Provide the (x, y) coordinate of the cell's center where the given text is located.  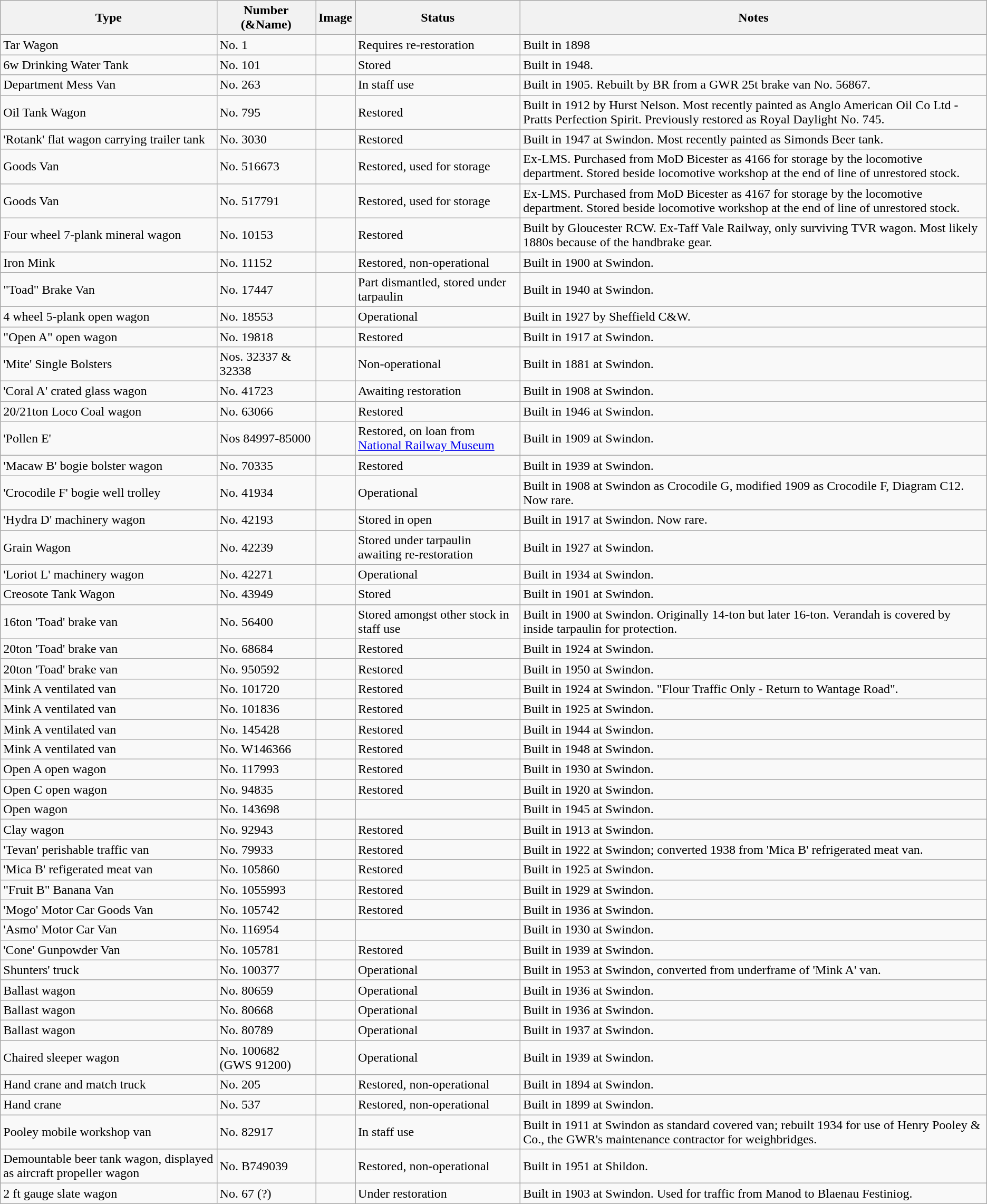
No. 100377 (266, 970)
16ton 'Toad' brake van (109, 621)
No. 1 (266, 45)
No. 63066 (266, 411)
"Fruit B" Banana Van (109, 890)
Awaiting restoration (438, 391)
Built in 1948 at Swindon. (753, 749)
Built in 1924 at Swindon. "Flour Traffic Only - Return to Wantage Road". (753, 689)
Built in 1922 at Swindon; converted 1938 from 'Mica B' refrigerated meat van. (753, 850)
Built in 1940 at Swindon. (753, 289)
Non-operational (438, 364)
'Cone' Gunpowder Van (109, 950)
No. 70335 (266, 466)
No. 1055993 (266, 890)
Built in 1913 at Swindon. (753, 830)
"Open A" open wagon (109, 337)
Creosote Tank Wagon (109, 594)
No. 3030 (266, 139)
No. 42193 (266, 520)
No. 67 (?) (266, 1193)
'Tevan' perishable traffic van (109, 850)
Grain Wagon (109, 547)
No. 10153 (266, 235)
"Toad" Brake Van (109, 289)
No. 205 (266, 1085)
No. 101 (266, 65)
2 ft gauge slate wagon (109, 1193)
Stored amongst other stock in staff use (438, 621)
Nos 84997-85000 (266, 439)
Nos. 32337 & 32338 (266, 364)
Clay wagon (109, 830)
No. 18553 (266, 316)
'Hydra D' machinery wagon (109, 520)
Built in 1950 at Swindon. (753, 669)
No. 80659 (266, 990)
'Mogo' Motor Car Goods Van (109, 910)
No. 56400 (266, 621)
'Coral A' crated glass wagon (109, 391)
Stored in open (438, 520)
No. B749039 (266, 1167)
No. 41723 (266, 391)
Built in 1900 at Swindon. Originally 14-ton but later 16-ton. Verandah is covered by inside tarpaulin for protection. (753, 621)
No. 17447 (266, 289)
Hand crane (109, 1105)
Built in 1908 at Swindon as Crocodile G, modified 1909 as Crocodile F, Diagram C12. Now rare. (753, 493)
Built in 1934 at Swindon. (753, 574)
No. 11152 (266, 262)
No. 517791 (266, 200)
No. 145428 (266, 729)
Built in 1903 at Swindon. Used for traffic from Manod to Blaenau Festiniog. (753, 1193)
No. 101720 (266, 689)
Demountable beer tank wagon, displayed as aircraft propeller wagon (109, 1167)
No. 516673 (266, 167)
Built in 1946 at Swindon. (753, 411)
No. 263 (266, 85)
'Mite' Single Bolsters (109, 364)
Built by Gloucester RCW. Ex-Taff Vale Railway, only surviving TVR wagon. Most likely 1880s because of the handbrake gear. (753, 235)
Open wagon (109, 810)
Iron Mink (109, 262)
4 wheel 5-plank open wagon (109, 316)
Built in 1881 at Swindon. (753, 364)
Built in 1900 at Swindon. (753, 262)
No. 795 (266, 112)
No. 43949 (266, 594)
'Asmo' Motor Car Van (109, 930)
No. 101836 (266, 709)
No. 79933 (266, 850)
No. 68684 (266, 649)
Status (438, 18)
Built in 1894 at Swindon. (753, 1085)
Built in 1899 at Swindon. (753, 1105)
Stored under tarpaulin awaiting re-restoration (438, 547)
Built in 1898 (753, 45)
6w Drinking Water Tank (109, 65)
No. 100682 (GWS 91200) (266, 1057)
Built in 1908 at Swindon. (753, 391)
Built in 1917 at Swindon. Now rare. (753, 520)
No. 80668 (266, 1010)
Built in 1911 at Swindon as standard covered van; rebuilt 1934 for use of Henry Pooley & Co., the GWR's maintenance contractor for weighbridges. (753, 1132)
Department Mess Van (109, 85)
Built in 1927 at Swindon. (753, 547)
No. W146366 (266, 749)
Built in 1927 by Sheffield C&W. (753, 316)
'Loriot L' machinery wagon (109, 574)
Four wheel 7-plank mineral wagon (109, 235)
No. 117993 (266, 769)
Built in 1905. Rebuilt by BR from a GWR 25t brake van No. 56867. (753, 85)
Image (335, 18)
Built in 1945 at Swindon. (753, 810)
No. 143698 (266, 810)
'Rotank' flat wagon carrying trailer tank (109, 139)
Shunters' truck (109, 970)
No. 950592 (266, 669)
Built in 1951 at Shildon. (753, 1167)
Open A open wagon (109, 769)
No. 116954 (266, 930)
Built in 1948. (753, 65)
'Mica B' refigerated meat van (109, 870)
Open C open wagon (109, 789)
Oil Tank Wagon (109, 112)
Part dismantled, stored under tarpaulin (438, 289)
Tar Wagon (109, 45)
No. 105781 (266, 950)
Pooley mobile workshop van (109, 1132)
'Crocodile F' bogie well trolley (109, 493)
Requires re-restoration (438, 45)
Built in 1937 at Swindon. (753, 1030)
No. 41934 (266, 493)
No. 92943 (266, 830)
Chaired sleeper wagon (109, 1057)
Number (&Name) (266, 18)
No. 80789 (266, 1030)
No. 94835 (266, 789)
Built in 1917 at Swindon. (753, 337)
Restored, on loan from National Railway Museum (438, 439)
Notes (753, 18)
'Pollen E' (109, 439)
'Macaw B' bogie bolster wagon (109, 466)
Under restoration (438, 1193)
20/21ton Loco Coal wagon (109, 411)
Built in 1944 at Swindon. (753, 729)
Built in 1909 at Swindon. (753, 439)
No. 19818 (266, 337)
Built in 1901 at Swindon. (753, 594)
Built in 1920 at Swindon. (753, 789)
No. 105742 (266, 910)
No. 105860 (266, 870)
Built in 1953 at Swindon, converted from underframe of 'Mink A' van. (753, 970)
No. 82917 (266, 1132)
No. 42271 (266, 574)
Hand crane and match truck (109, 1085)
No. 537 (266, 1105)
No. 42239 (266, 547)
Built in 1924 at Swindon. (753, 649)
Type (109, 18)
Built in 1947 at Swindon. Most recently painted as Simonds Beer tank. (753, 139)
Built in 1929 at Swindon. (753, 890)
